Return the (x, y) coordinate for the center point of the cell that contains the specified text.  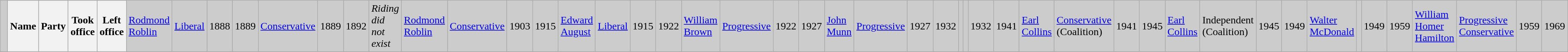
William Brown (700, 26)
Independent (Coalition) (1228, 26)
1969 (1555, 26)
Took office (82, 26)
Walter McDonald (1332, 26)
1892 (356, 26)
1888 (219, 26)
Name (23, 26)
Conservative (Coalition) (1084, 26)
John Munn (839, 26)
1903 (520, 26)
Edward August (577, 26)
Progressive Conservative (1487, 26)
Riding did not exist (385, 26)
Party (53, 26)
William Homer Hamilton (1435, 26)
Left office (112, 26)
